Return the (X, Y) coordinate for the center point of the cell that contains the specified text.  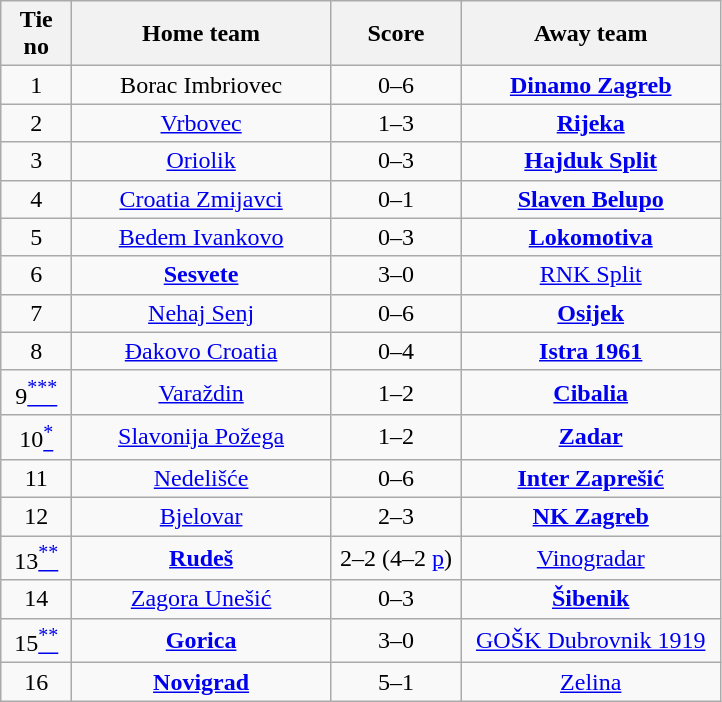
7 (36, 313)
0–1 (396, 199)
6 (36, 275)
Nehaj Senj (202, 313)
RNK Split (590, 275)
Đakovo Croatia (202, 351)
8 (36, 351)
Slaven Belupo (590, 199)
Zelina (590, 682)
2 (36, 123)
1–3 (396, 123)
GOŠK Dubrovnik 1919 (590, 640)
5 (36, 237)
Rudeš (202, 558)
2–3 (396, 516)
Inter Zaprešić (590, 478)
Vrbovec (202, 123)
Varaždin (202, 392)
2–2 (4–2 p) (396, 558)
5–1 (396, 682)
Lokomotiva (590, 237)
Rijeka (590, 123)
12 (36, 516)
4 (36, 199)
13** (36, 558)
Dinamo Zagreb (590, 85)
Home team (202, 34)
Šibenik (590, 599)
3 (36, 161)
Borac Imbriovec (202, 85)
1 (36, 85)
NK Zagreb (590, 516)
Osijek (590, 313)
Bedem Ivankovo (202, 237)
Istra 1961 (590, 351)
10* (36, 438)
15** (36, 640)
Slavonija Požega (202, 438)
Away team (590, 34)
9*** (36, 392)
Tie no (36, 34)
Croatia Zmijavci (202, 199)
Score (396, 34)
11 (36, 478)
Oriolik (202, 161)
Zagora Unešić (202, 599)
16 (36, 682)
Cibalia (590, 392)
14 (36, 599)
Novigrad (202, 682)
Zadar (590, 438)
Gorica (202, 640)
Nedelišće (202, 478)
Sesvete (202, 275)
Hajduk Split (590, 161)
Vinogradar (590, 558)
Bjelovar (202, 516)
0–4 (396, 351)
